Extract the [x, y] coordinate from the center of the cell holding the provided text.  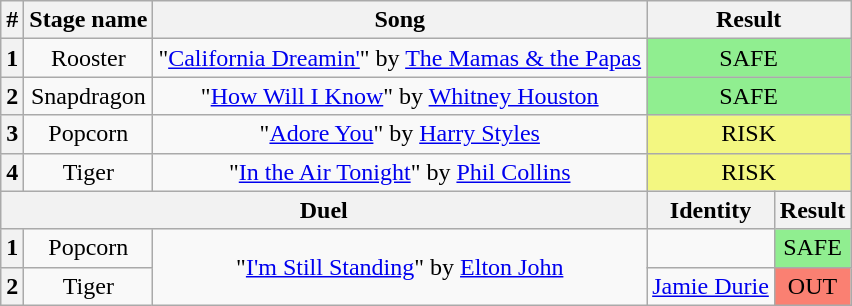
Duel [324, 210]
"How Will I Know" by Whitney Houston [400, 96]
4 [12, 172]
Jamie Durie [711, 286]
"I'm Still Standing" by Elton John [400, 267]
3 [12, 134]
"In the Air Tonight" by Phil Collins [400, 172]
Identity [711, 210]
Song [400, 20]
# [12, 20]
Stage name [88, 20]
Rooster [88, 58]
OUT [812, 286]
"Adore You" by Harry Styles [400, 134]
"California Dreamin'" by The Mamas & the Papas [400, 58]
Snapdragon [88, 96]
